Return [X, Y] of the center of cell containing provided text 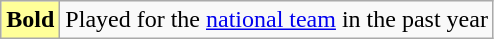
Bold [30, 20]
Played for the national team in the past year [277, 20]
